Output the [x, y] coordinate of the center of the cell containing the given text.  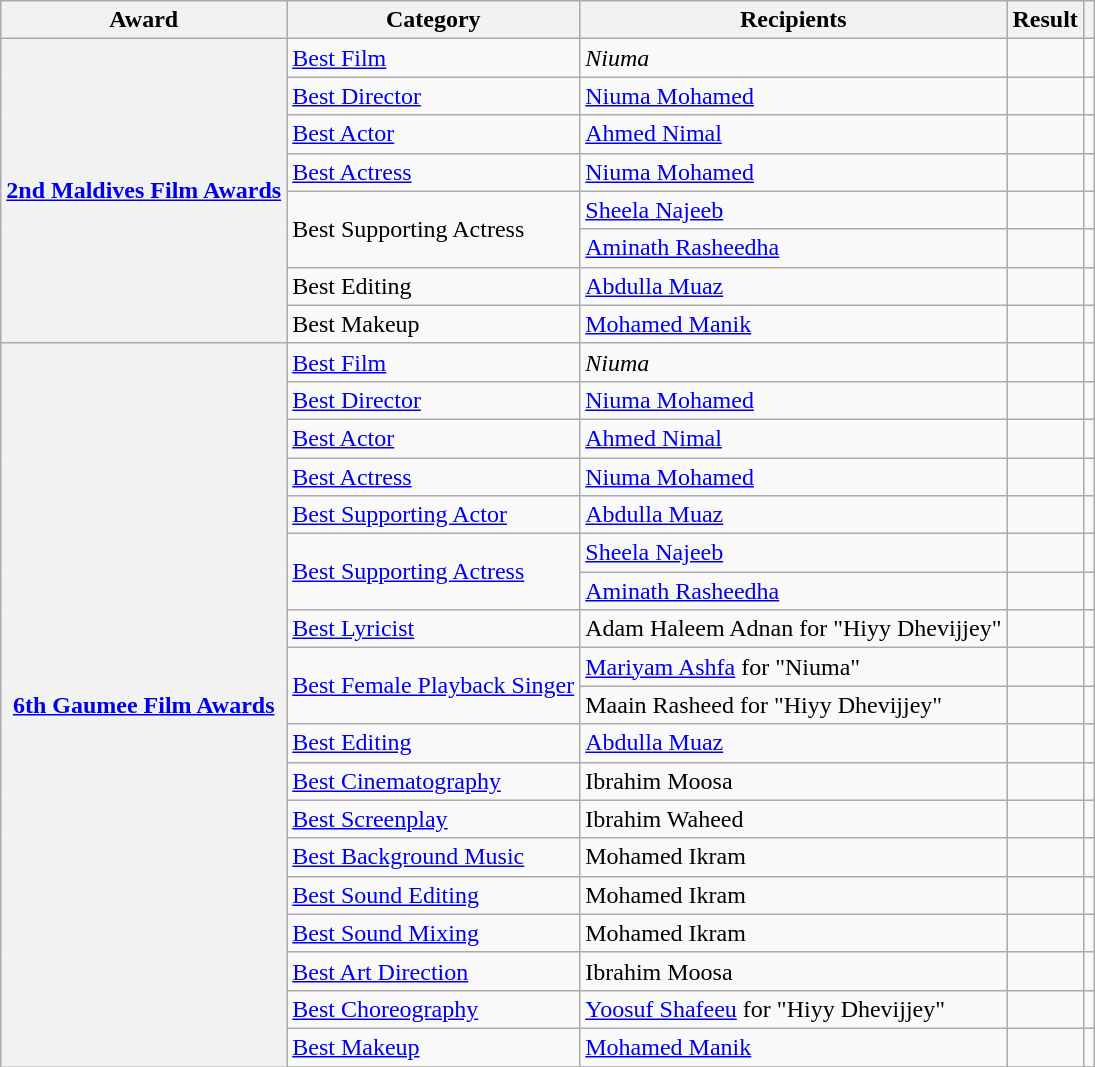
Mariyam Ashfa for "Niuma" [794, 667]
Best Female Playback Singer [434, 686]
Best Lyricist [434, 629]
Best Sound Mixing [434, 933]
Category [434, 20]
Maain Rasheed for "Hiyy Dhevijjey" [794, 705]
Award [144, 20]
Best Sound Editing [434, 895]
Best Choreography [434, 1009]
Yoosuf Shafeeu for "Hiyy Dhevijjey" [794, 1009]
Best Screenplay [434, 819]
Best Background Music [434, 857]
2nd Maldives Film Awards [144, 191]
Recipients [794, 20]
Adam Haleem Adnan for "Hiyy Dhevijjey" [794, 629]
Best Art Direction [434, 971]
6th Gaumee Film Awards [144, 704]
Ibrahim Waheed [794, 819]
Result [1045, 20]
Best Supporting Actor [434, 515]
Best Cinematography [434, 781]
